Extract the (X, Y) coordinate from the center of the cell holding the provided text.  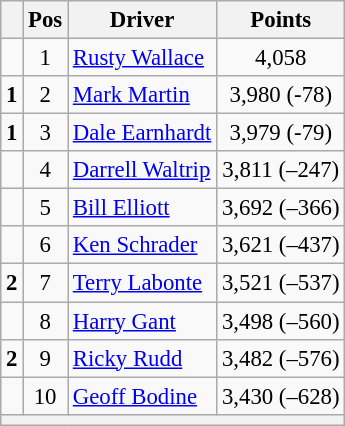
7 (46, 283)
Ricky Rudd (142, 358)
4,058 (281, 58)
4 (46, 170)
3,811 (–247) (281, 170)
3,980 (-78) (281, 95)
3,498 (–560) (281, 321)
3,482 (–576) (281, 358)
6 (46, 245)
3,692 (–366) (281, 208)
10 (46, 396)
9 (46, 358)
3,979 (-79) (281, 133)
Driver (142, 20)
Terry Labonte (142, 283)
Ken Schrader (142, 245)
Harry Gant (142, 321)
Bill Elliott (142, 208)
3,621 (–437) (281, 245)
Dale Earnhardt (142, 133)
Mark Martin (142, 95)
3 (46, 133)
Rusty Wallace (142, 58)
Geoff Bodine (142, 396)
Points (281, 20)
Pos (46, 20)
8 (46, 321)
5 (46, 208)
Darrell Waltrip (142, 170)
3,521 (–537) (281, 283)
3,430 (–628) (281, 396)
